Find where the given text appears and provide that cell's center as [X, Y] coordinate. 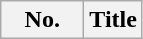
No. [42, 20]
Title [114, 20]
